Return [x, y] of the center of cell containing provided text 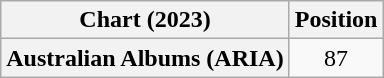
Position [336, 20]
Chart (2023) [145, 20]
87 [336, 58]
Australian Albums (ARIA) [145, 58]
